For the text-containing cell, return its midpoint in [x, y] coordinate format. 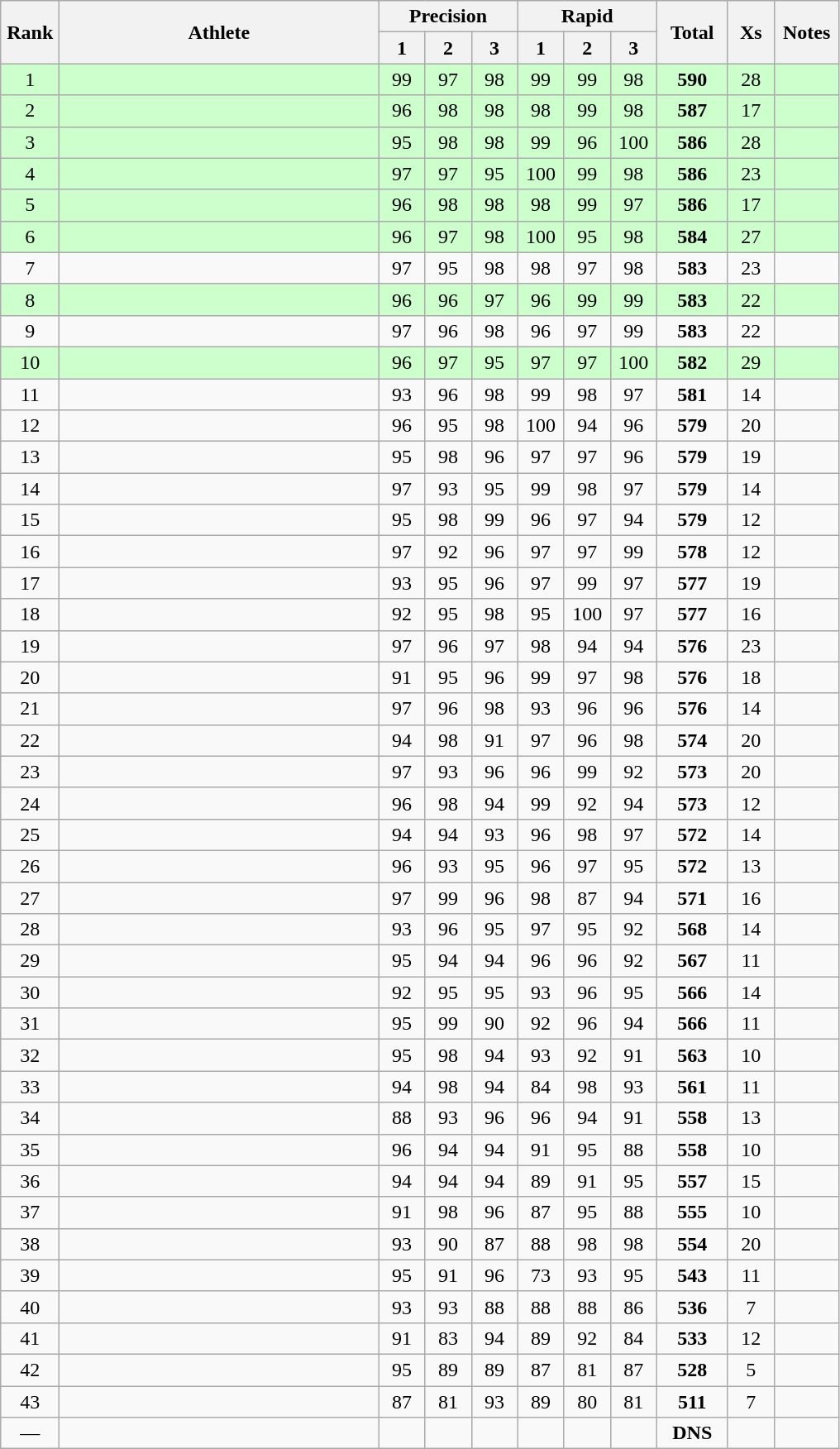
Total [692, 32]
587 [692, 111]
80 [587, 1402]
584 [692, 237]
43 [30, 1402]
581 [692, 395]
568 [692, 930]
578 [692, 552]
26 [30, 866]
33 [30, 1087]
25 [30, 834]
567 [692, 961]
36 [30, 1181]
35 [30, 1150]
Athlete [219, 32]
Rank [30, 32]
39 [30, 1275]
8 [30, 299]
563 [692, 1055]
41 [30, 1338]
Precision [448, 17]
571 [692, 897]
40 [30, 1307]
590 [692, 79]
83 [448, 1338]
37 [30, 1212]
73 [541, 1275]
533 [692, 1338]
— [30, 1433]
42 [30, 1370]
Xs [751, 32]
528 [692, 1370]
Rapid [587, 17]
31 [30, 1024]
511 [692, 1402]
543 [692, 1275]
30 [30, 992]
32 [30, 1055]
561 [692, 1087]
34 [30, 1118]
4 [30, 174]
536 [692, 1307]
554 [692, 1244]
6 [30, 237]
DNS [692, 1433]
9 [30, 331]
38 [30, 1244]
Notes [807, 32]
557 [692, 1181]
582 [692, 362]
21 [30, 709]
574 [692, 740]
555 [692, 1212]
86 [633, 1307]
24 [30, 803]
